For the text-containing cell, return its midpoint in (x, y) coordinate format. 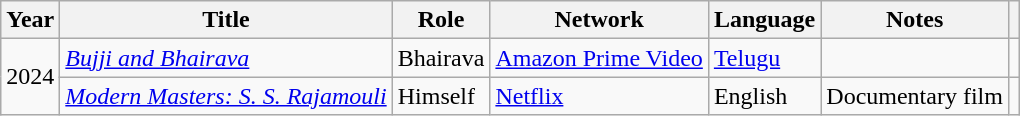
Documentary film (915, 96)
Notes (915, 20)
Modern Masters: S. S. Rajamouli (226, 96)
2024 (30, 77)
Bhairava (441, 58)
Bujji and Bhairava (226, 58)
Himself (441, 96)
Amazon Prime Video (599, 58)
Telugu (764, 58)
Year (30, 20)
English (764, 96)
Title (226, 20)
Role (441, 20)
Netflix (599, 96)
Language (764, 20)
Network (599, 20)
